Search for the cell housing the specified text and yield its (X, Y) center coordinate. 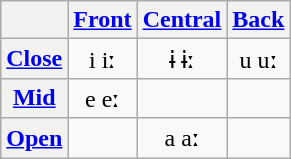
Front (102, 20)
a aː (182, 138)
ɨ ɨː (182, 59)
Mid (34, 98)
i iː (102, 59)
e eː (102, 98)
Back (258, 20)
Central (182, 20)
Open (34, 138)
u uː (258, 59)
Close (34, 59)
